Search for the cell housing the specified text and yield its [X, Y] center coordinate. 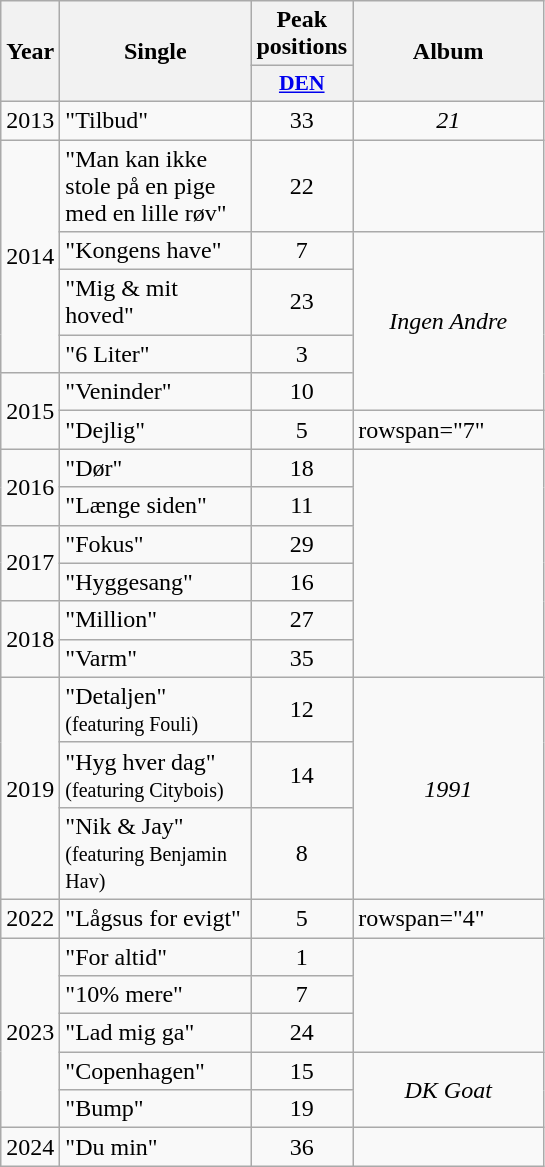
"Copenhagen" [156, 1071]
"Lågsus for evigt" [156, 918]
2016 [30, 487]
1991 [448, 788]
2022 [30, 918]
"Dejlig" [156, 430]
2017 [30, 563]
36 [302, 1147]
"Fokus" [156, 544]
Year [30, 52]
3 [302, 354]
Peak positions [302, 34]
22 [302, 186]
23 [302, 302]
1 [302, 957]
"Bump" [156, 1109]
15 [302, 1071]
"For altid" [156, 957]
2023 [30, 1033]
21 [448, 120]
8 [302, 853]
"Lad mig ga" [156, 1033]
2015 [30, 411]
"Million" [156, 620]
"Længe siden" [156, 506]
"Dør" [156, 468]
16 [302, 582]
DEN [302, 84]
"Hyggesang" [156, 582]
DK Goat [448, 1090]
12 [302, 710]
14 [302, 774]
2013 [30, 120]
"Du min" [156, 1147]
18 [302, 468]
2019 [30, 788]
33 [302, 120]
Single [156, 52]
"10% mere" [156, 995]
"6 Liter" [156, 354]
rowspan="4" [448, 918]
"Man kan ikke stole på en pige med en lille røv" [156, 186]
"Kongens have" [156, 251]
2014 [30, 256]
29 [302, 544]
"Mig & mit hoved" [156, 302]
24 [302, 1033]
10 [302, 392]
"Nik & Jay"(featuring Benjamin Hav) [156, 853]
"Hyg hver dag"(featuring Citybois) [156, 774]
"Tilbud" [156, 120]
"Varm" [156, 658]
35 [302, 658]
Ingen Andre [448, 322]
"Detaljen"(featuring Fouli) [156, 710]
19 [302, 1109]
27 [302, 620]
2024 [30, 1147]
rowspan="7" [448, 430]
2018 [30, 639]
"Veninder" [156, 392]
Album [448, 52]
11 [302, 506]
